For the text-containing cell, return its midpoint in [x, y] coordinate format. 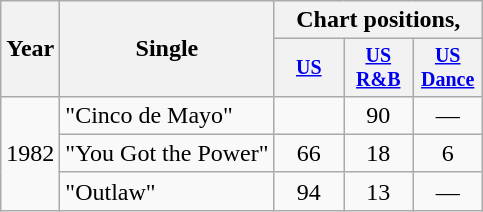
USDance [448, 68]
94 [308, 191]
6 [448, 153]
1982 [30, 153]
"You Got the Power" [167, 153]
18 [378, 153]
Single [167, 49]
Year [30, 49]
90 [378, 115]
66 [308, 153]
"Outlaw" [167, 191]
USR&B [378, 68]
US [308, 68]
Chart positions, [378, 20]
"Cinco de Mayo" [167, 115]
13 [378, 191]
